Identify which cell holds the provided text, then report its (X, Y) central coordinate. 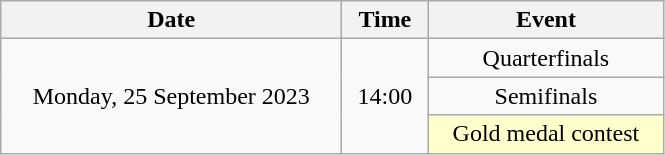
Event (546, 20)
Monday, 25 September 2023 (172, 96)
Gold medal contest (546, 134)
Quarterfinals (546, 58)
Date (172, 20)
Time (385, 20)
Semifinals (546, 96)
14:00 (385, 96)
